Search for the cell housing the specified text and yield its [x, y] center coordinate. 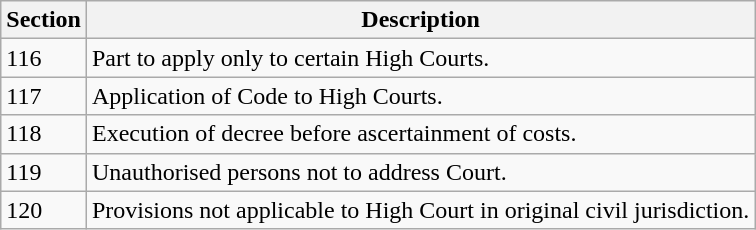
Application of Code to High Courts. [420, 96]
120 [44, 210]
119 [44, 172]
Section [44, 20]
Part to apply only to certain High Courts. [420, 58]
Description [420, 20]
Execution of decree before ascertainment of costs. [420, 134]
116 [44, 58]
Provisions not applicable to High Court in original civil jurisdiction. [420, 210]
117 [44, 96]
Unauthorised persons not to address Court. [420, 172]
118 [44, 134]
